Extract the [X, Y] coordinate from the center of the cell holding the provided text.  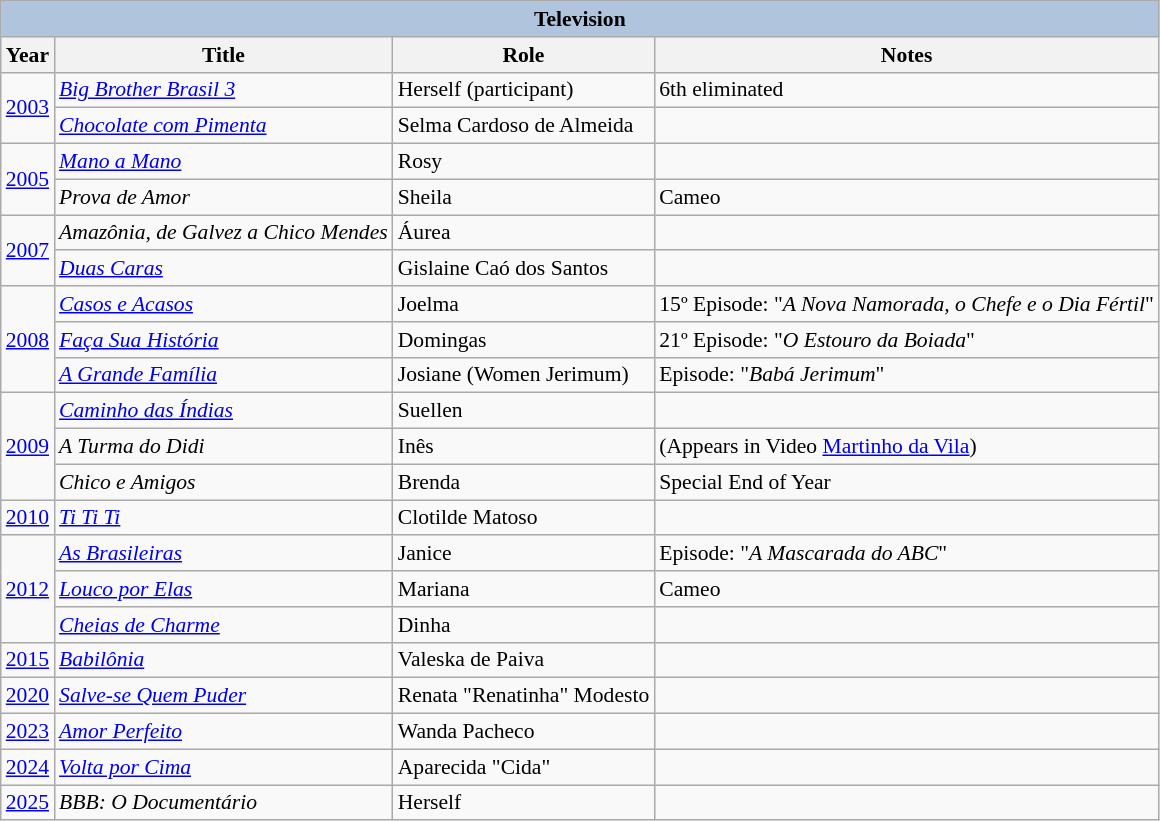
Herself [524, 803]
2015 [28, 660]
Aparecida "Cida" [524, 767]
Chocolate com Pimenta [224, 126]
2007 [28, 250]
2010 [28, 518]
Renata "Renatinha" Modesto [524, 696]
2008 [28, 340]
Brenda [524, 482]
2012 [28, 590]
Prova de Amor [224, 197]
Notes [906, 55]
Duas Caras [224, 269]
Salve-se Quem Puder [224, 696]
2023 [28, 732]
(Appears in Video Martinho da Vila) [906, 447]
Rosy [524, 162]
Faça Sua História [224, 340]
Television [580, 19]
Wanda Pacheco [524, 732]
Mariana [524, 589]
Special End of Year [906, 482]
As Brasileiras [224, 554]
Amor Perfeito [224, 732]
15º Episode: "A Nova Namorada, o Chefe e o Dia Fértil" [906, 304]
Dinha [524, 625]
Inês [524, 447]
Domingas [524, 340]
Episode: "Babá Jerimum" [906, 375]
Áurea [524, 233]
2025 [28, 803]
Selma Cardoso de Almeida [524, 126]
A Grande Família [224, 375]
21º Episode: "O Estouro da Boiada" [906, 340]
Cheias de Charme [224, 625]
Caminho das Índias [224, 411]
6th eliminated [906, 90]
Josiane (Women Jerimum) [524, 375]
Big Brother Brasil 3 [224, 90]
2020 [28, 696]
Volta por Cima [224, 767]
Casos e Acasos [224, 304]
2003 [28, 108]
Babilônia [224, 660]
Janice [524, 554]
Title [224, 55]
Herself (participant) [524, 90]
Chico e Amigos [224, 482]
Mano a Mano [224, 162]
Amazônia, de Galvez a Chico Mendes [224, 233]
2024 [28, 767]
Ti Ti Ti [224, 518]
Louco por Elas [224, 589]
Sheila [524, 197]
Valeska de Paiva [524, 660]
2009 [28, 446]
Clotilde Matoso [524, 518]
Year [28, 55]
Role [524, 55]
A Turma do Didi [224, 447]
2005 [28, 180]
Episode: "A Mascarada do ABC" [906, 554]
Joelma [524, 304]
BBB: O Documentário [224, 803]
Gislaine Caó dos Santos [524, 269]
Suellen [524, 411]
